Output the (x, y) coordinate of the center of the cell containing the given text.  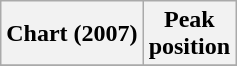
Peakposition (189, 34)
Chart (2007) (72, 34)
